Find where the given text appears and provide that cell's center as (x, y) coordinate. 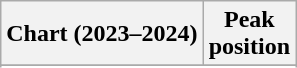
Peakposition (249, 34)
Chart (2023–2024) (102, 34)
